Return (x, y) of the center of cell containing provided text 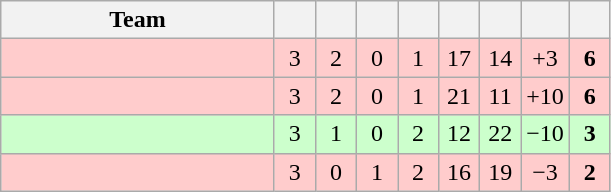
11 (500, 96)
−10 (546, 134)
+3 (546, 58)
16 (460, 172)
19 (500, 172)
21 (460, 96)
17 (460, 58)
14 (500, 58)
Team (138, 20)
12 (460, 134)
+10 (546, 96)
−3 (546, 172)
22 (500, 134)
